From the cell containing the given text, extract its center point as (X, Y) coordinate. 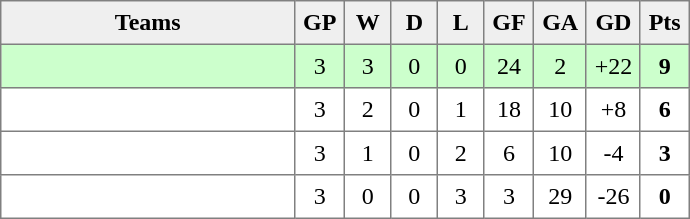
Teams (148, 23)
W (368, 23)
GP (320, 23)
Pts (664, 23)
GD (613, 23)
D (414, 23)
L (461, 23)
GF (509, 23)
9 (664, 66)
24 (509, 66)
-26 (613, 197)
-4 (613, 153)
+8 (613, 110)
18 (509, 110)
GA (560, 23)
+22 (613, 66)
29 (560, 197)
